Pinpoint the cell where the given text exists, returning its [x, y] midpoint coordinate. 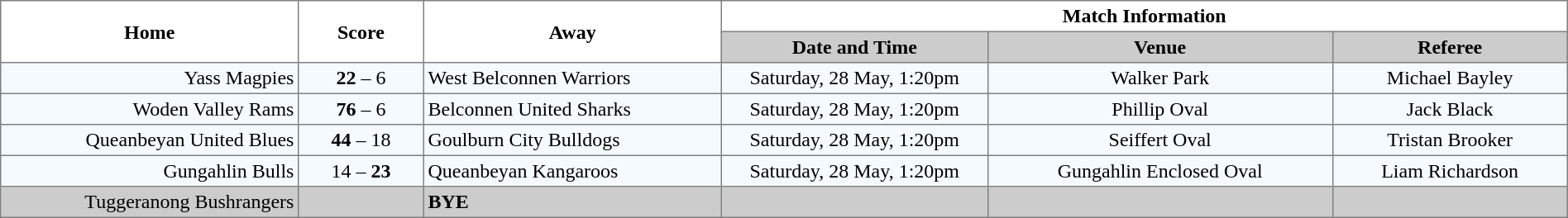
Gungahlin Bulls [150, 171]
Queanbeyan Kangaroos [572, 171]
14 – 23 [361, 171]
Referee [1450, 47]
Phillip Oval [1159, 109]
Away [572, 31]
Jack Black [1450, 109]
Belconnen United Sharks [572, 109]
Queanbeyan United Blues [150, 140]
Home [150, 31]
44 – 18 [361, 140]
22 – 6 [361, 78]
West Belconnen Warriors [572, 78]
Liam Richardson [1450, 171]
Date and Time [854, 47]
76 – 6 [361, 109]
Score [361, 31]
Yass Magpies [150, 78]
Tristan Brooker [1450, 140]
BYE [572, 202]
Walker Park [1159, 78]
Woden Valley Rams [150, 109]
Goulburn City Bulldogs [572, 140]
Venue [1159, 47]
Seiffert Oval [1159, 140]
Michael Bayley [1450, 78]
Match Information [1145, 17]
Tuggeranong Bushrangers [150, 202]
Gungahlin Enclosed Oval [1159, 171]
